Detect which cell encompasses the target text, then output its [X, Y] center coordinate. 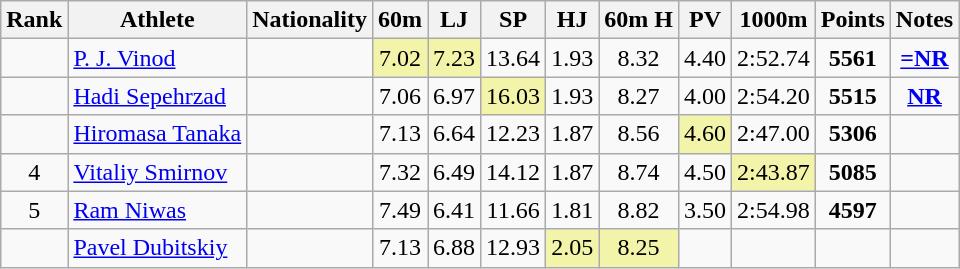
5085 [852, 172]
2:43.87 [774, 172]
3.50 [704, 210]
12.93 [514, 248]
8.74 [639, 172]
7.23 [454, 58]
LJ [454, 20]
5515 [852, 96]
6.88 [454, 248]
8.25 [639, 248]
2:47.00 [774, 134]
Points [852, 20]
Vitaliy Smirnov [158, 172]
PV [704, 20]
Pavel Dubitskiy [158, 248]
14.12 [514, 172]
7.32 [400, 172]
8.32 [639, 58]
=NR [924, 58]
13.64 [514, 58]
6.64 [454, 134]
6.49 [454, 172]
7.06 [400, 96]
4.50 [704, 172]
16.03 [514, 96]
7.02 [400, 58]
8.82 [639, 210]
5561 [852, 58]
4597 [852, 210]
5 [34, 210]
60m [400, 20]
6.41 [454, 210]
Nationality [310, 20]
4.60 [704, 134]
6.97 [454, 96]
8.27 [639, 96]
HJ [572, 20]
2:54.20 [774, 96]
Notes [924, 20]
2.05 [572, 248]
SP [514, 20]
1000m [774, 20]
2:52.74 [774, 58]
4.40 [704, 58]
P. J. Vinod [158, 58]
1.81 [572, 210]
Rank [34, 20]
Ram Niwas [158, 210]
5306 [852, 134]
7.49 [400, 210]
8.56 [639, 134]
Hiromasa Tanaka [158, 134]
12.23 [514, 134]
NR [924, 96]
4 [34, 172]
Athlete [158, 20]
4.00 [704, 96]
11.66 [514, 210]
2:54.98 [774, 210]
60m H [639, 20]
Hadi Sepehrzad [158, 96]
